Search for the cell housing the specified text and yield its (X, Y) center coordinate. 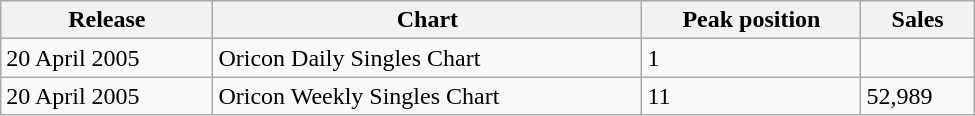
52,989 (918, 96)
Sales (918, 20)
1 (752, 58)
Release (107, 20)
Oricon Daily Singles Chart (428, 58)
Chart (428, 20)
Oricon Weekly Singles Chart (428, 96)
11 (752, 96)
Peak position (752, 20)
